Pinpoint the cell where the given text exists, returning its (X, Y) midpoint coordinate. 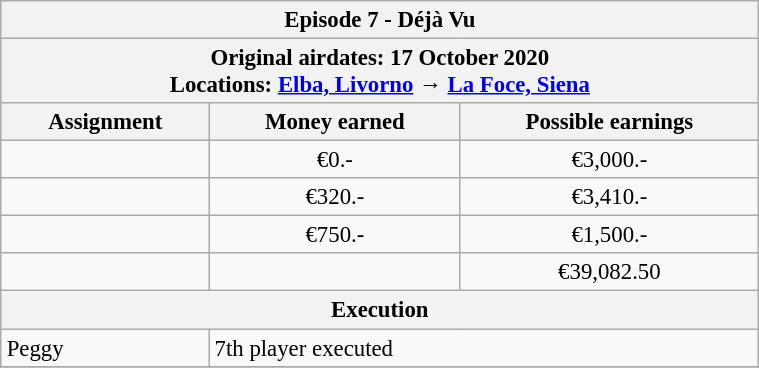
€3,410.- (609, 197)
Execution (380, 310)
Original airdates: 17 October 2020Locations: Elba, Livorno → La Foce, Siena (380, 70)
€39,082.50 (609, 272)
€3,000.- (609, 160)
€750.- (334, 235)
Assignment (105, 122)
7th player executed (484, 347)
Money earned (334, 122)
Possible earnings (609, 122)
€320.- (334, 197)
€1,500.- (609, 235)
€0.- (334, 160)
Peggy (105, 347)
Episode 7 - Déjà Vu (380, 20)
